Identify which cell holds the provided text, then report its [x, y] central coordinate. 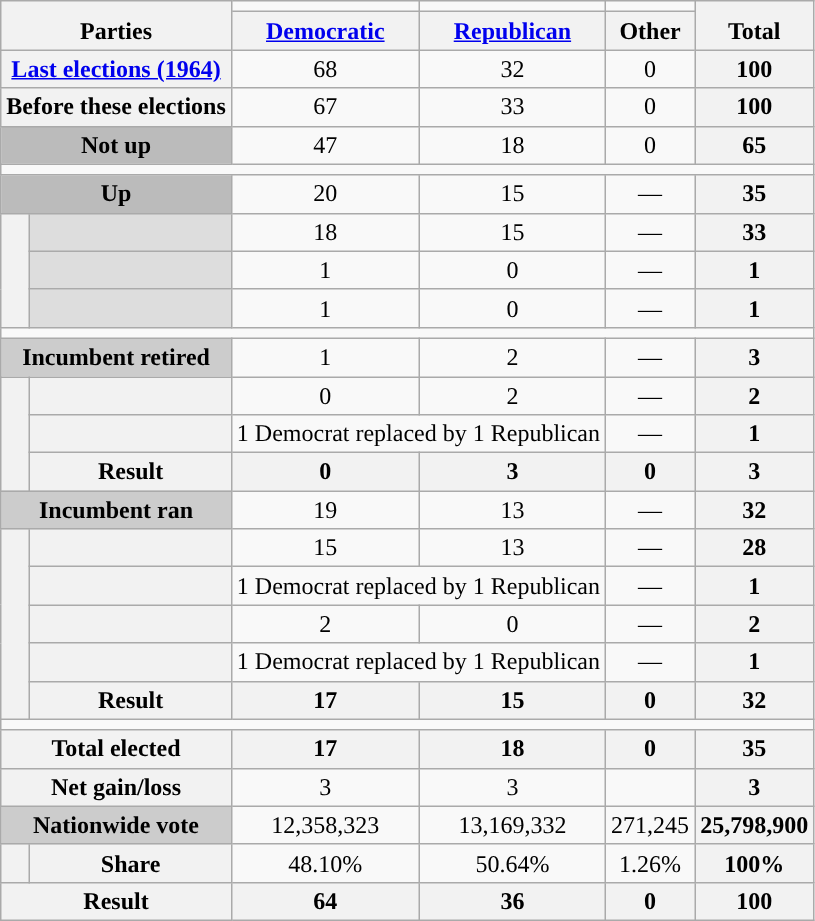
Before these elections [116, 107]
36 [512, 901]
Net gain/loss [116, 787]
67 [325, 107]
64 [325, 901]
1.26% [650, 863]
47 [325, 145]
Democratic [325, 31]
271,245 [650, 825]
25,798,900 [754, 825]
Up [116, 194]
Incumbent retired [116, 357]
Other [650, 31]
48.10% [325, 863]
12,358,323 [325, 825]
Incumbent ran [116, 510]
Total elected [116, 749]
28 [754, 548]
13,169,332 [512, 825]
Total [754, 26]
19 [325, 510]
100% [754, 863]
65 [754, 145]
Parties [116, 26]
68 [325, 69]
Republican [512, 31]
Not up [116, 145]
Last elections (1964) [116, 69]
50.64% [512, 863]
Nationwide vote [116, 825]
Share [130, 863]
20 [325, 194]
